Output the (x, y) coordinate of the center of the cell containing the given text.  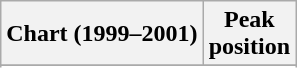
Chart (1999–2001) (102, 34)
Peakposition (249, 34)
